Identify which cell holds the provided text, then report its [X, Y] central coordinate. 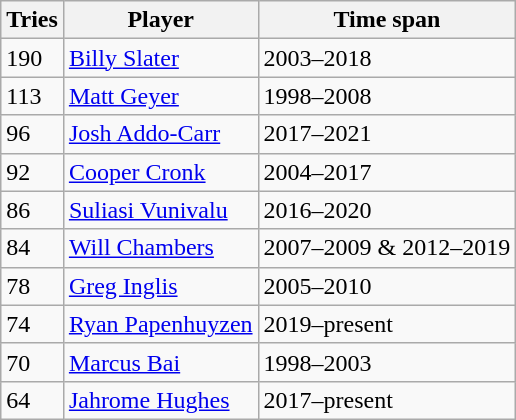
113 [32, 96]
Time span [387, 20]
74 [32, 324]
Matt Geyer [160, 96]
2003–2018 [387, 58]
Jahrome Hughes [160, 400]
Ryan Papenhuyzen [160, 324]
Greg Inglis [160, 286]
2004–2017 [387, 172]
Suliasi Vunivalu [160, 210]
Marcus Bai [160, 362]
2007–2009 & 2012–2019 [387, 248]
92 [32, 172]
86 [32, 210]
Will Chambers [160, 248]
1998–2008 [387, 96]
190 [32, 58]
2019–present [387, 324]
70 [32, 362]
2005–2010 [387, 286]
Tries [32, 20]
84 [32, 248]
2017–present [387, 400]
Josh Addo-Carr [160, 134]
2016–2020 [387, 210]
Billy Slater [160, 58]
Cooper Cronk [160, 172]
2017–2021 [387, 134]
1998–2003 [387, 362]
96 [32, 134]
Player [160, 20]
78 [32, 286]
64 [32, 400]
